Extract the (x, y) coordinate from the center of the cell holding the provided text.  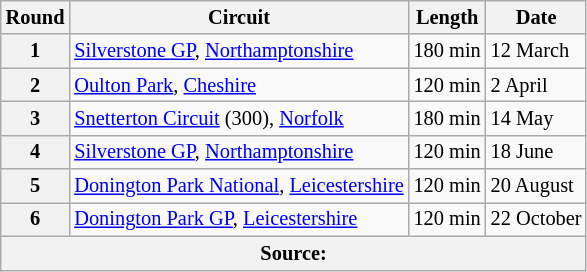
4 (36, 152)
2 (36, 85)
1 (36, 51)
Donington Park National, Leicestershire (238, 186)
Date (536, 17)
2 April (536, 85)
Oulton Park, Cheshire (238, 85)
Round (36, 17)
3 (36, 118)
18 June (536, 152)
22 October (536, 219)
12 March (536, 51)
6 (36, 219)
Circuit (238, 17)
14 May (536, 118)
Snetterton Circuit (300), Norfolk (238, 118)
Source: (294, 253)
20 August (536, 186)
5 (36, 186)
Length (448, 17)
Donington Park GP, Leicestershire (238, 219)
